Determine the [x, y] coordinate at the center of the cell enclosing the given text.  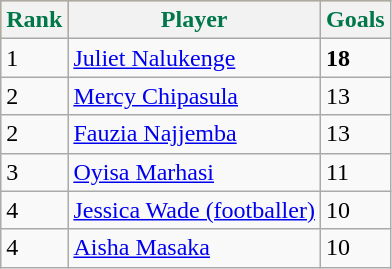
Fauzia Najjemba [194, 134]
18 [355, 58]
1 [34, 58]
Player [194, 20]
Juliet Nalukenge [194, 58]
Oyisa Marhasi [194, 172]
Rank [34, 20]
Mercy Chipasula [194, 96]
3 [34, 172]
11 [355, 172]
Jessica Wade (footballer) [194, 210]
Goals [355, 20]
Aisha Masaka [194, 248]
